Pinpoint the cell where the given text exists, returning its [X, Y] midpoint coordinate. 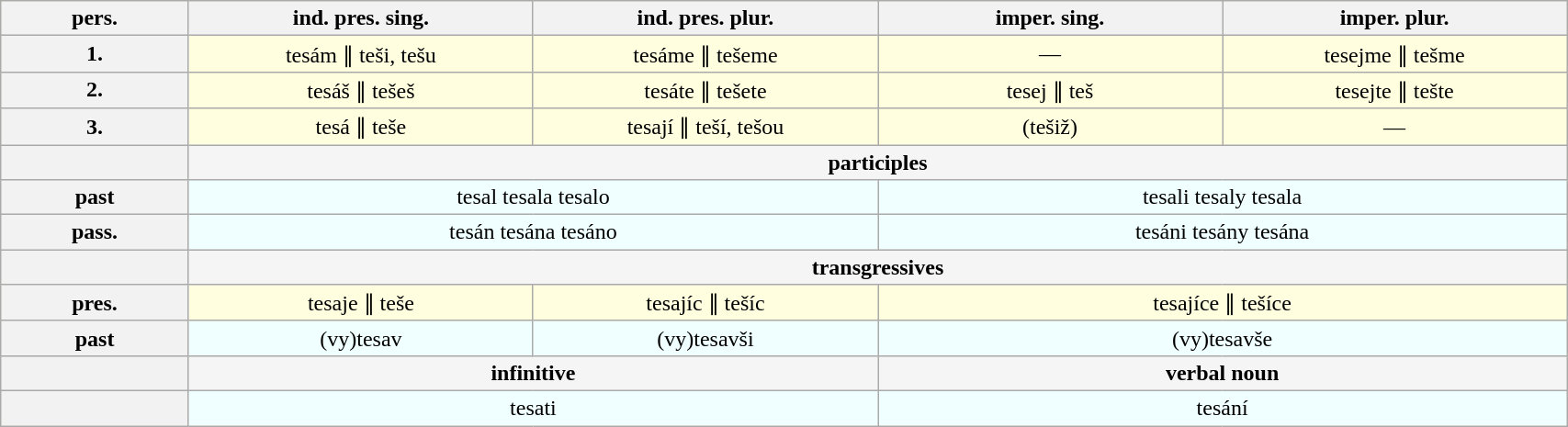
tesejme ∥ tešme [1394, 54]
participles [877, 163]
tesajíce ∥ tešíce [1223, 303]
transgressives [877, 267]
tesáni tesány tesána [1223, 232]
pres. [96, 303]
tesáte ∥ tešete [705, 90]
2. [96, 90]
tesati [533, 408]
infinitive [533, 373]
tesán tesána tesáno [533, 232]
(vy)tesav [360, 338]
tesal tesala tesalo [533, 197]
(tešiž) [1051, 127]
3. [96, 127]
(vy)tesavši [705, 338]
tesám ∥ teši, tešu [360, 54]
imper. sing. [1051, 18]
ind. pres. sing. [360, 18]
pass. [96, 232]
pers. [96, 18]
tesají ∥ teší, tešou [705, 127]
tesáš ∥ tešeš [360, 90]
tesali tesaly tesala [1223, 197]
imper. plur. [1394, 18]
tesaje ∥ teše [360, 303]
tesání [1223, 408]
1. [96, 54]
tesá ∥ teše [360, 127]
ind. pres. plur. [705, 18]
tesajíc ∥ tešíc [705, 303]
tesáme ∥ tešeme [705, 54]
tesejte ∥ tešte [1394, 90]
(vy)tesavše [1223, 338]
verbal noun [1223, 373]
tesej ∥ teš [1051, 90]
